Search for the cell housing the specified text and yield its [X, Y] center coordinate. 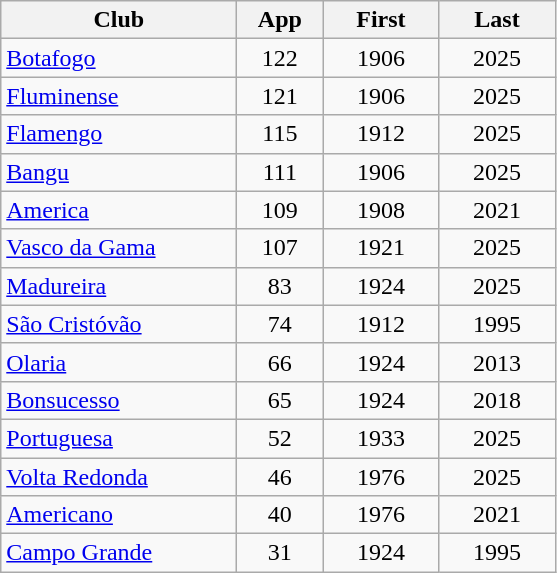
1921 [381, 248]
121 [280, 96]
Olaria [119, 362]
Portuguesa [119, 438]
2013 [497, 362]
65 [280, 400]
74 [280, 324]
40 [280, 515]
52 [280, 438]
Fluminense [119, 96]
66 [280, 362]
Botafogo [119, 58]
31 [280, 553]
São Cristóvão [119, 324]
2018 [497, 400]
1908 [381, 210]
109 [280, 210]
1933 [381, 438]
Bonsucesso [119, 400]
46 [280, 477]
Americano [119, 515]
Campo Grande [119, 553]
Flamengo [119, 134]
107 [280, 248]
115 [280, 134]
111 [280, 172]
First [381, 20]
83 [280, 286]
Bangu [119, 172]
Last [497, 20]
Vasco da Gama [119, 248]
122 [280, 58]
America [119, 210]
Club [119, 20]
Volta Redonda [119, 477]
App [280, 20]
Madureira [119, 286]
